Output the (X, Y) coordinate of the center of the cell containing the given text.  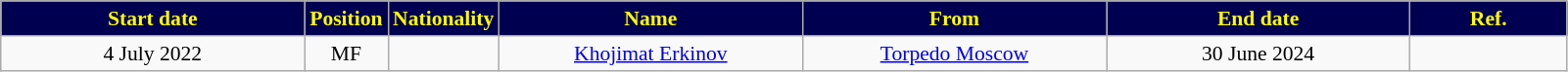
MF (347, 54)
From (954, 18)
Ref. (1489, 18)
Torpedo Moscow (954, 54)
Name (650, 18)
Nationality (443, 18)
Position (347, 18)
Khojimat Erkinov (650, 54)
30 June 2024 (1259, 54)
End date (1259, 18)
Start date (153, 18)
4 July 2022 (153, 54)
